Provide the [x, y] coordinate of the cell's center where the given text is located.  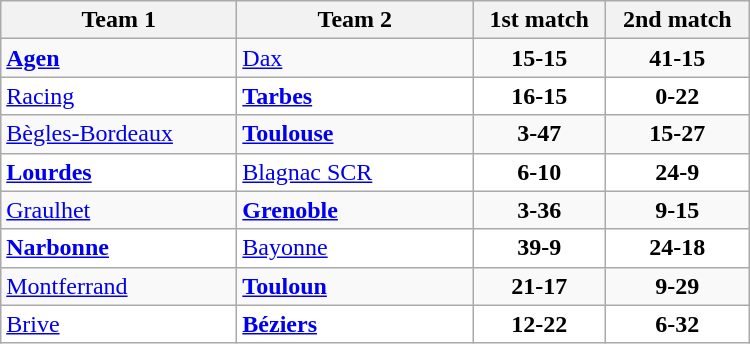
0-22 [677, 96]
16-15 [540, 96]
Narbonne [119, 248]
41-15 [677, 58]
Bègles-Bordeaux [119, 134]
9-29 [677, 286]
3-36 [540, 210]
Brive [119, 324]
Béziers [355, 324]
15-27 [677, 134]
24-18 [677, 248]
Montferrand [119, 286]
3-47 [540, 134]
6-10 [540, 172]
39-9 [540, 248]
Blagnac SCR [355, 172]
Racing [119, 96]
12-22 [540, 324]
6-32 [677, 324]
Touloun [355, 286]
9-15 [677, 210]
Team 1 [119, 20]
Bayonne [355, 248]
Toulouse [355, 134]
Agen [119, 58]
15-15 [540, 58]
Team 2 [355, 20]
Dax [355, 58]
1st match [540, 20]
2nd match [677, 20]
24-9 [677, 172]
Tarbes [355, 96]
21-17 [540, 286]
Lourdes [119, 172]
Graulhet [119, 210]
Grenoble [355, 210]
